Detect which cell encompasses the target text, then output its (x, y) center coordinate. 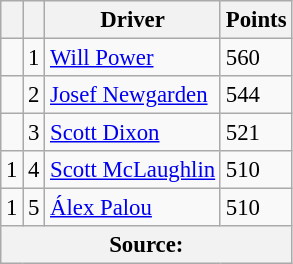
2 (34, 95)
Josef Newgarden (133, 95)
4 (34, 170)
Points (256, 20)
3 (34, 133)
5 (34, 208)
Source: (146, 245)
Will Power (133, 58)
Scott McLaughlin (133, 170)
544 (256, 95)
Scott Dixon (133, 133)
Álex Palou (133, 208)
521 (256, 133)
Driver (133, 20)
560 (256, 58)
